Provide the [X, Y] coordinate of the cell's center where the given text is located.  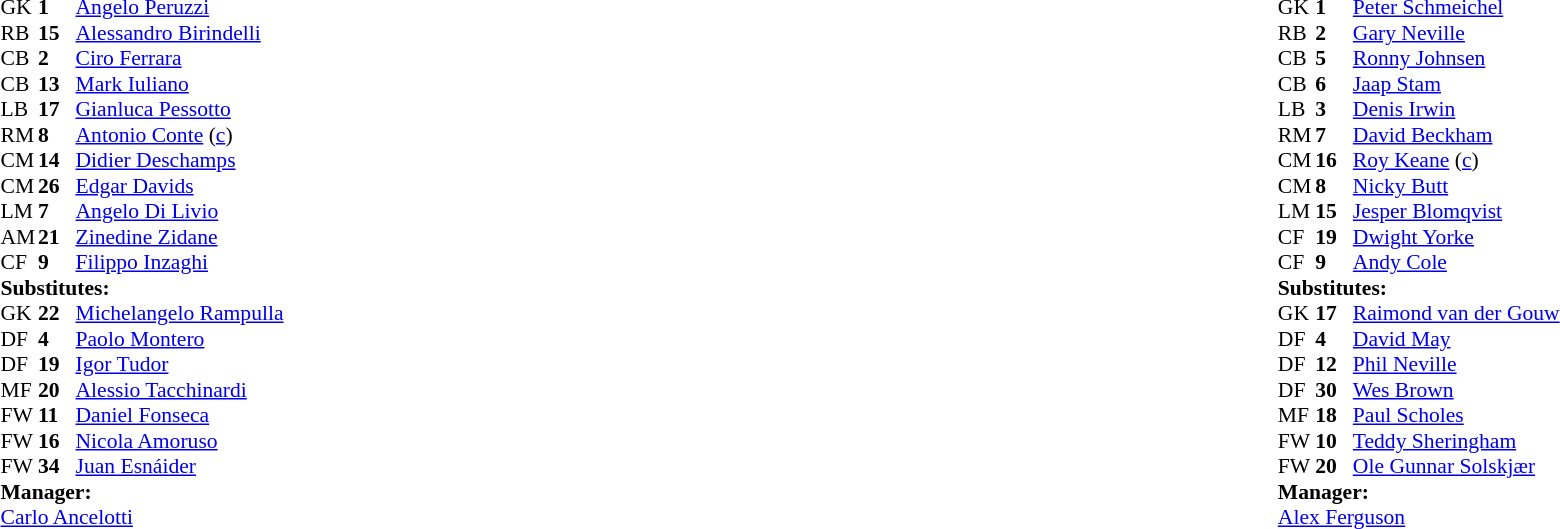
Phil Neville [1456, 365]
Paul Scholes [1456, 415]
Ole Gunnar Solskjær [1456, 467]
Alessandro Birindelli [180, 33]
12 [1334, 365]
David May [1456, 339]
David Beckham [1456, 135]
Denis Irwin [1456, 109]
11 [57, 415]
Igor Tudor [180, 365]
Dwight Yorke [1456, 237]
13 [57, 84]
Antonio Conte (c) [180, 135]
Andy Cole [1456, 263]
Ronny Johnsen [1456, 59]
Gary Neville [1456, 33]
Juan Esnáider [180, 467]
Gianluca Pessotto [180, 109]
Jaap Stam [1456, 84]
21 [57, 237]
14 [57, 161]
Wes Brown [1456, 390]
AM [19, 237]
Roy Keane (c) [1456, 161]
Alessio Tacchinardi [180, 390]
Nicky Butt [1456, 186]
Nicola Amoruso [180, 441]
Angelo Di Livio [180, 211]
Teddy Sheringham [1456, 441]
22 [57, 313]
Zinedine Zidane [180, 237]
3 [1334, 109]
Ciro Ferrara [180, 59]
Filippo Inzaghi [180, 263]
Raimond van der Gouw [1456, 313]
Edgar Davids [180, 186]
5 [1334, 59]
18 [1334, 415]
34 [57, 467]
6 [1334, 84]
26 [57, 186]
Jesper Blomqvist [1456, 211]
Daniel Fonseca [180, 415]
30 [1334, 390]
Didier Deschamps [180, 161]
Michelangelo Rampulla [180, 313]
Mark Iuliano [180, 84]
Paolo Montero [180, 339]
10 [1334, 441]
